Return the [X, Y] coordinate for the center point of the cell that contains the specified text.  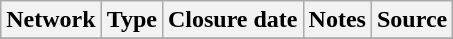
Type [132, 20]
Network [51, 20]
Closure date [232, 20]
Notes [337, 20]
Source [412, 20]
